Identify which cell holds the provided text, then report its [x, y] central coordinate. 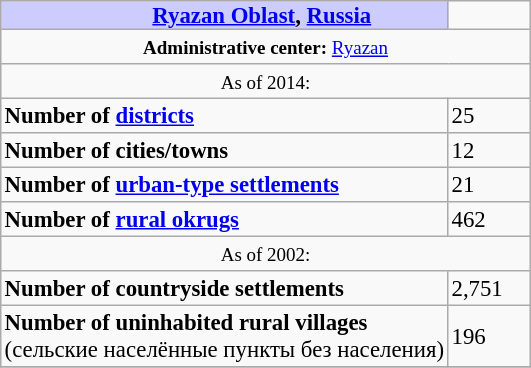
Number of rural okrugs [224, 219]
Number of cities/towns [224, 150]
Number of districts [224, 115]
25 [489, 115]
Number of urban-type settlements [224, 184]
Number of countryside settlements [224, 288]
12 [489, 150]
As of 2002: [266, 253]
2,751 [489, 288]
As of 2014: [266, 81]
462 [489, 219]
Number of uninhabited rural villages(сельские населённые пункты без населения) [224, 336]
Administrative center: Ryazan [266, 46]
Ryazan Oblast, Russia [224, 15]
196 [489, 336]
21 [489, 184]
